Capture the cell that displays the provided text and extract its (x, y) central coordinate. 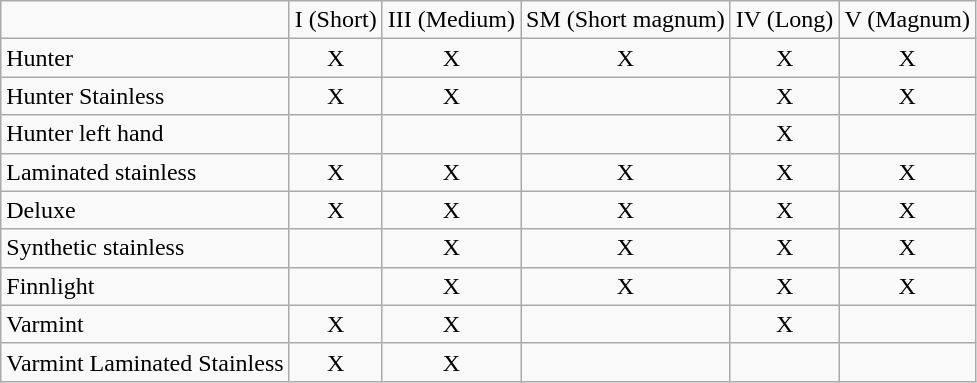
Finnlight (145, 286)
Hunter Stainless (145, 96)
Varmint Laminated Stainless (145, 362)
V (Magnum) (908, 20)
III (Medium) (451, 20)
IV (Long) (784, 20)
I (Short) (336, 20)
Deluxe (145, 210)
SM (Short magnum) (625, 20)
Varmint (145, 324)
Hunter left hand (145, 134)
Synthetic stainless (145, 248)
Hunter (145, 58)
Laminated stainless (145, 172)
